From the cell containing the given text, extract its center point as (X, Y) coordinate. 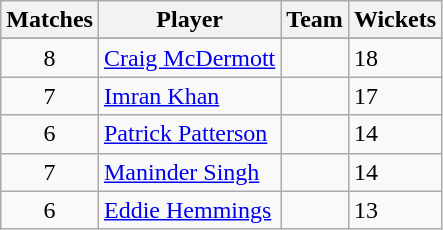
Wickets (394, 20)
Player (189, 20)
Team (315, 20)
13 (394, 210)
18 (394, 58)
Maninder Singh (189, 172)
17 (394, 96)
Matches (50, 20)
Patrick Patterson (189, 134)
Imran Khan (189, 96)
8 (50, 58)
Craig McDermott (189, 58)
Eddie Hemmings (189, 210)
